Scan for the cell matching the given text and deliver its (x, y) coordinate at center. 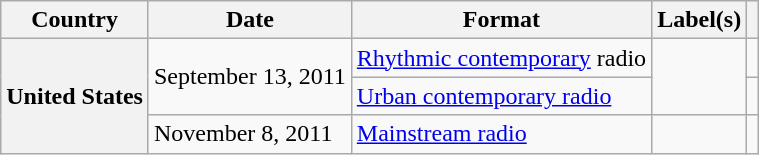
Urban contemporary radio (501, 96)
November 8, 2011 (250, 134)
United States (75, 96)
September 13, 2011 (250, 77)
Format (501, 20)
Date (250, 20)
Rhythmic contemporary radio (501, 58)
Country (75, 20)
Label(s) (700, 20)
Mainstream radio (501, 134)
